Return [x, y] of the center of cell containing provided text 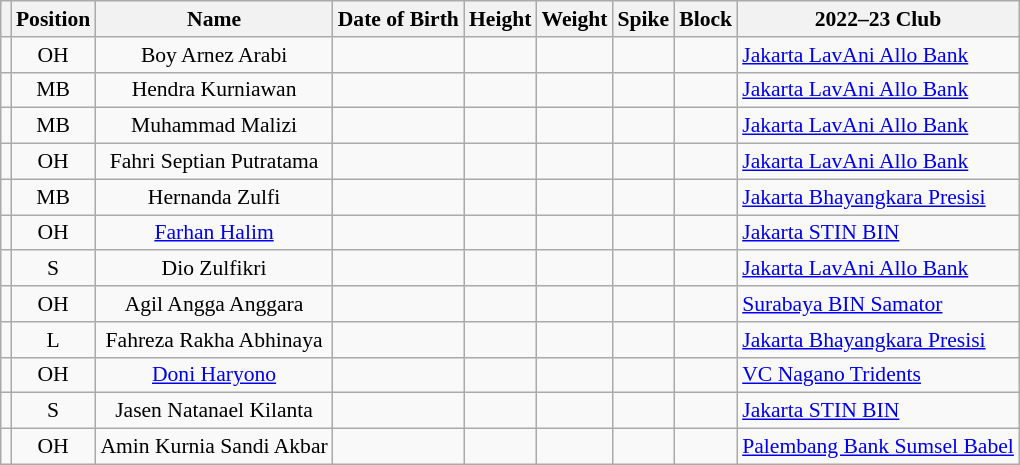
Spike [644, 19]
Doni Haryono [214, 375]
Dio Zulfikri [214, 269]
Agil Angga Anggara [214, 304]
Surabaya BIN Samator [878, 304]
Hernanda Zulfi [214, 197]
VC Nagano Tridents [878, 375]
Amin Kurnia Sandi Akbar [214, 447]
Boy Arnez Arabi [214, 55]
Position [53, 19]
Block [706, 19]
Muhammad Malizi [214, 126]
L [53, 340]
Weight [574, 19]
Height [500, 19]
Fahri Septian Putratama [214, 162]
Date of Birth [398, 19]
Farhan Halim [214, 233]
Palembang Bank Sumsel Babel [878, 447]
Jasen Natanael Kilanta [214, 411]
Fahreza Rakha Abhinaya [214, 340]
Name [214, 19]
Hendra Kurniawan [214, 90]
2022–23 Club [878, 19]
